Locate the cell with the specified text and output its [x, y] center coordinate. 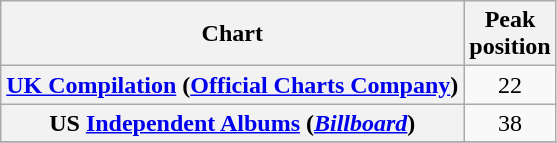
22 [510, 85]
Peakposition [510, 34]
38 [510, 123]
Chart [232, 34]
US Independent Albums (Billboard) [232, 123]
UK Compilation (Official Charts Company) [232, 85]
